Extract the (x, y) coordinate from the center of the cell holding the provided text.  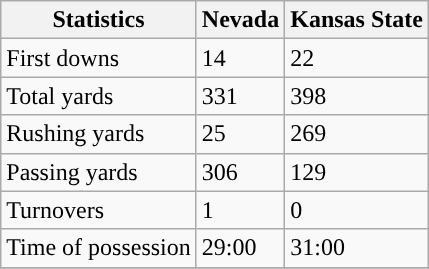
269 (357, 134)
Rushing yards (99, 134)
306 (240, 172)
First downs (99, 58)
331 (240, 96)
22 (357, 58)
25 (240, 134)
Passing yards (99, 172)
129 (357, 172)
29:00 (240, 248)
Nevada (240, 20)
Turnovers (99, 210)
31:00 (357, 248)
398 (357, 96)
Total yards (99, 96)
14 (240, 58)
1 (240, 210)
Statistics (99, 20)
0 (357, 210)
Kansas State (357, 20)
Time of possession (99, 248)
